Return the (x, y) coordinate for the center point of the cell that contains the specified text.  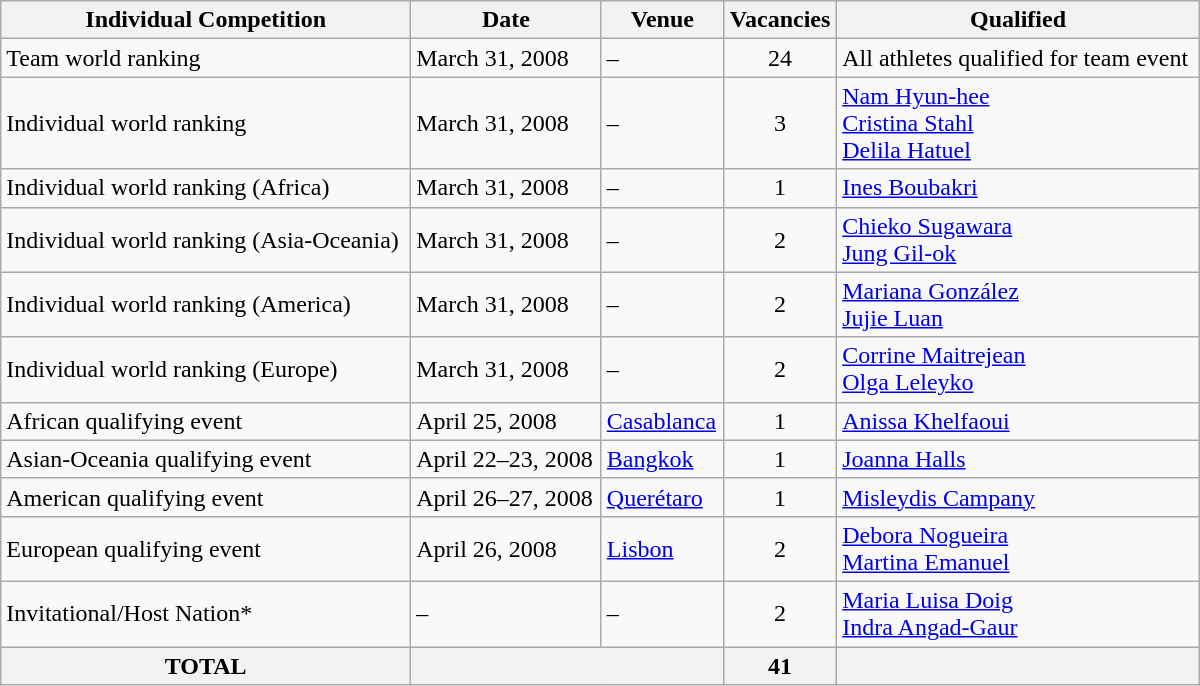
Vacancies (780, 20)
Individual world ranking (America) (206, 304)
Asian-Oceania qualifying event (206, 459)
April 22–23, 2008 (506, 459)
Individual world ranking (206, 123)
3 (780, 123)
Chieko Sugawara Jung Gil-ok (1018, 240)
Individual world ranking (Asia-Oceania) (206, 240)
Maria Luisa Doig Indra Angad-Gaur (1018, 614)
April 25, 2008 (506, 421)
April 26–27, 2008 (506, 497)
Team world ranking (206, 58)
Bangkok (662, 459)
Nam Hyun-hee Cristina Stahl Delila Hatuel (1018, 123)
Individual world ranking (Europe) (206, 370)
Misleydis Campany (1018, 497)
Invitational/Host Nation* (206, 614)
41 (780, 665)
All athletes qualified for team event (1018, 58)
Corrine Maitrejean Olga Leleyko (1018, 370)
24 (780, 58)
Mariana González Jujie Luan (1018, 304)
Qualified (1018, 20)
Querétaro (662, 497)
Casablanca (662, 421)
Anissa Khelfaoui (1018, 421)
April 26, 2008 (506, 548)
Debora Nogueira Martina Emanuel (1018, 548)
Joanna Halls (1018, 459)
Lisbon (662, 548)
TOTAL (206, 665)
Ines Boubakri (1018, 188)
Date (506, 20)
Venue (662, 20)
Individual Competition (206, 20)
American qualifying event (206, 497)
European qualifying event (206, 548)
African qualifying event (206, 421)
Individual world ranking (Africa) (206, 188)
